Provide the [x, y] coordinate of the cell's center where the given text is located.  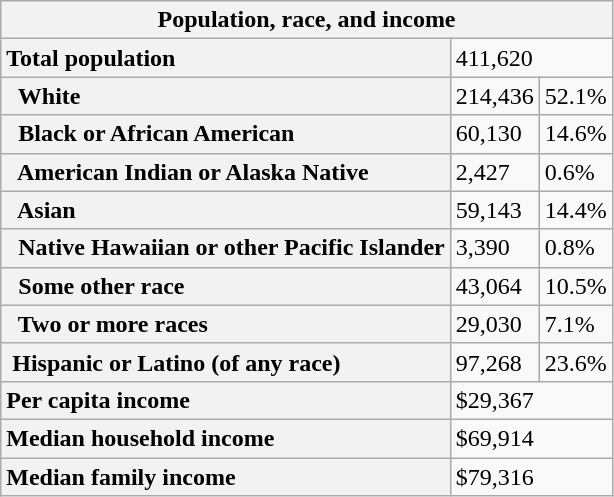
$69,914 [531, 438]
$29,367 [531, 400]
97,268 [494, 362]
White [226, 96]
Two or more races [226, 324]
411,620 [531, 58]
Per capita income [226, 400]
Median household income [226, 438]
0.6% [576, 172]
Population, race, and income [307, 20]
American Indian or Alaska Native [226, 172]
14.6% [576, 134]
Hispanic or Latino (of any race) [226, 362]
$79,316 [531, 477]
7.1% [576, 324]
Asian [226, 210]
214,436 [494, 96]
29,030 [494, 324]
60,130 [494, 134]
Median family income [226, 477]
2,427 [494, 172]
Total population [226, 58]
Black or African American [226, 134]
0.8% [576, 248]
3,390 [494, 248]
43,064 [494, 286]
59,143 [494, 210]
52.1% [576, 96]
10.5% [576, 286]
Some other race [226, 286]
Native Hawaiian or other Pacific Islander [226, 248]
14.4% [576, 210]
23.6% [576, 362]
